Determine the [x, y] coordinate at the center of the cell enclosing the given text.  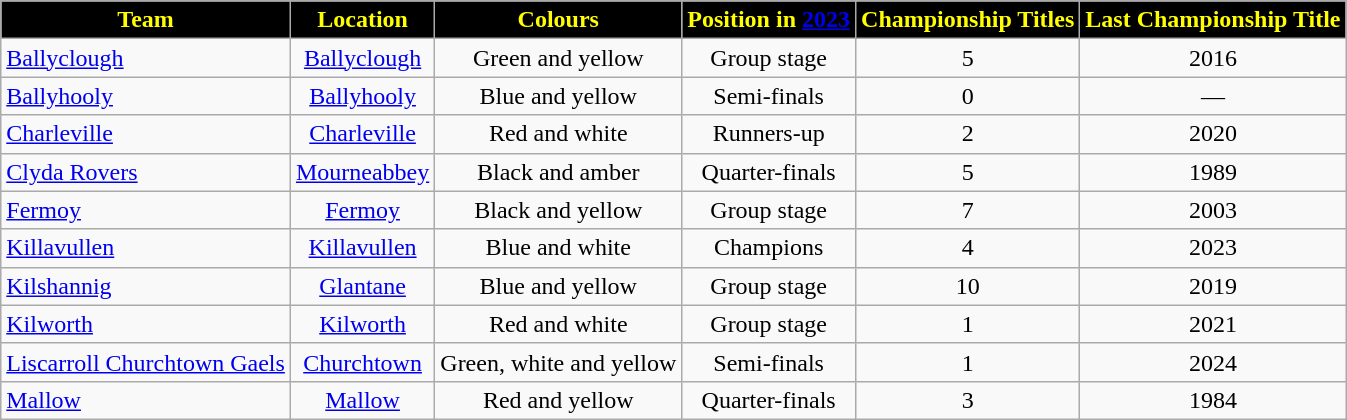
1989 [1213, 172]
2021 [1213, 324]
Team [146, 20]
3 [968, 400]
2020 [1213, 134]
0 [968, 96]
Location [362, 20]
Colours [558, 20]
2016 [1213, 58]
1984 [1213, 400]
2 [968, 134]
Last Championship Title [1213, 20]
Blue and white [558, 248]
10 [968, 286]
Red and yellow [558, 400]
— [1213, 96]
2019 [1213, 286]
Kilshannig [146, 286]
2024 [1213, 362]
2003 [1213, 210]
2023 [1213, 248]
Churchtown [362, 362]
Mourneabbey [362, 172]
Black and yellow [558, 210]
Green and yellow [558, 58]
Runners-up [769, 134]
Black and amber [558, 172]
Liscarroll Churchtown Gaels [146, 362]
Championship Titles [968, 20]
Clyda Rovers [146, 172]
7 [968, 210]
Champions [769, 248]
Glantane [362, 286]
Green, white and yellow [558, 362]
Position in 2023 [769, 20]
4 [968, 248]
